From the cell containing the given text, extract its center point as [x, y] coordinate. 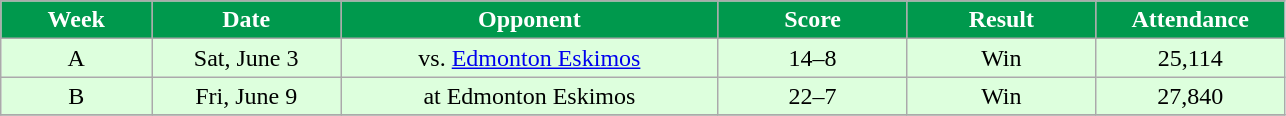
vs. Edmonton Eskimos [530, 58]
Result [1002, 20]
27,840 [1190, 96]
Sat, June 3 [246, 58]
22–7 [812, 96]
Date [246, 20]
Score [812, 20]
B [76, 96]
14–8 [812, 58]
Opponent [530, 20]
A [76, 58]
at Edmonton Eskimos [530, 96]
Week [76, 20]
Attendance [1190, 20]
25,114 [1190, 58]
Fri, June 9 [246, 96]
